Detect which cell encompasses the target text, then output its [x, y] center coordinate. 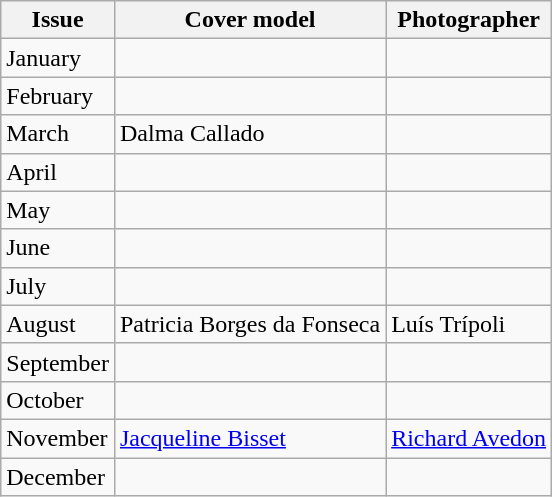
November [58, 438]
Dalma Callado [250, 134]
Cover model [250, 20]
January [58, 58]
Jacqueline Bisset [250, 438]
Luís Trípoli [469, 324]
April [58, 172]
June [58, 248]
Richard Avedon [469, 438]
Patricia Borges da Fonseca [250, 324]
July [58, 286]
February [58, 96]
August [58, 324]
May [58, 210]
March [58, 134]
Photographer [469, 20]
December [58, 477]
October [58, 400]
Issue [58, 20]
September [58, 362]
